Capture the cell that displays the provided text and extract its [x, y] central coordinate. 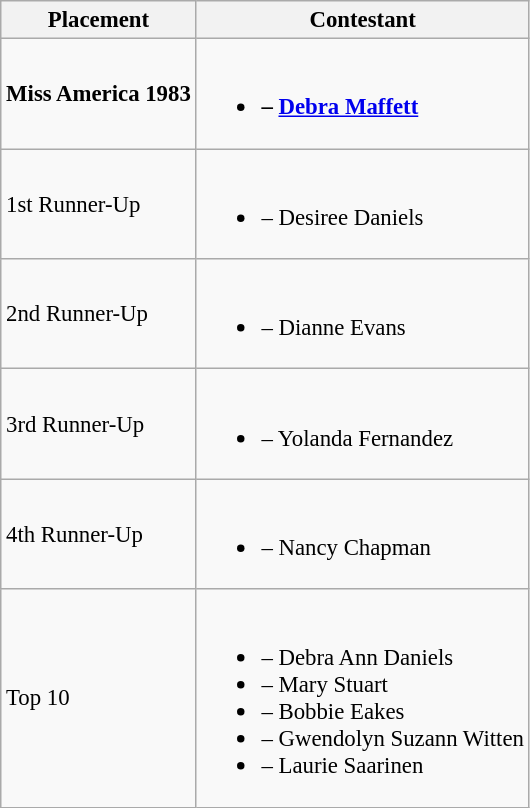
Miss America 1983 [98, 94]
Placement [98, 20]
Contestant [362, 20]
– Yolanda Fernandez [362, 424]
– Debra Maffett [362, 94]
– Desiree Daniels [362, 204]
2nd Runner-Up [98, 314]
4th Runner-Up [98, 534]
– Nancy Chapman [362, 534]
Top 10 [98, 698]
– Debra Ann Daniels – Mary Stuart – Bobbie Eakes – Gwendolyn Suzann Witten – Laurie Saarinen [362, 698]
1st Runner-Up [98, 204]
3rd Runner-Up [98, 424]
– Dianne Evans [362, 314]
